Locate the cell with the specified text and output its (X, Y) center coordinate. 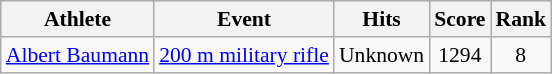
Rank (520, 19)
Event (244, 19)
Score (460, 19)
1294 (460, 55)
Hits (382, 19)
Unknown (382, 55)
8 (520, 55)
200 m military rifle (244, 55)
Albert Baumann (78, 55)
Athlete (78, 19)
